Find where the given text appears and provide that cell's center as (x, y) coordinate. 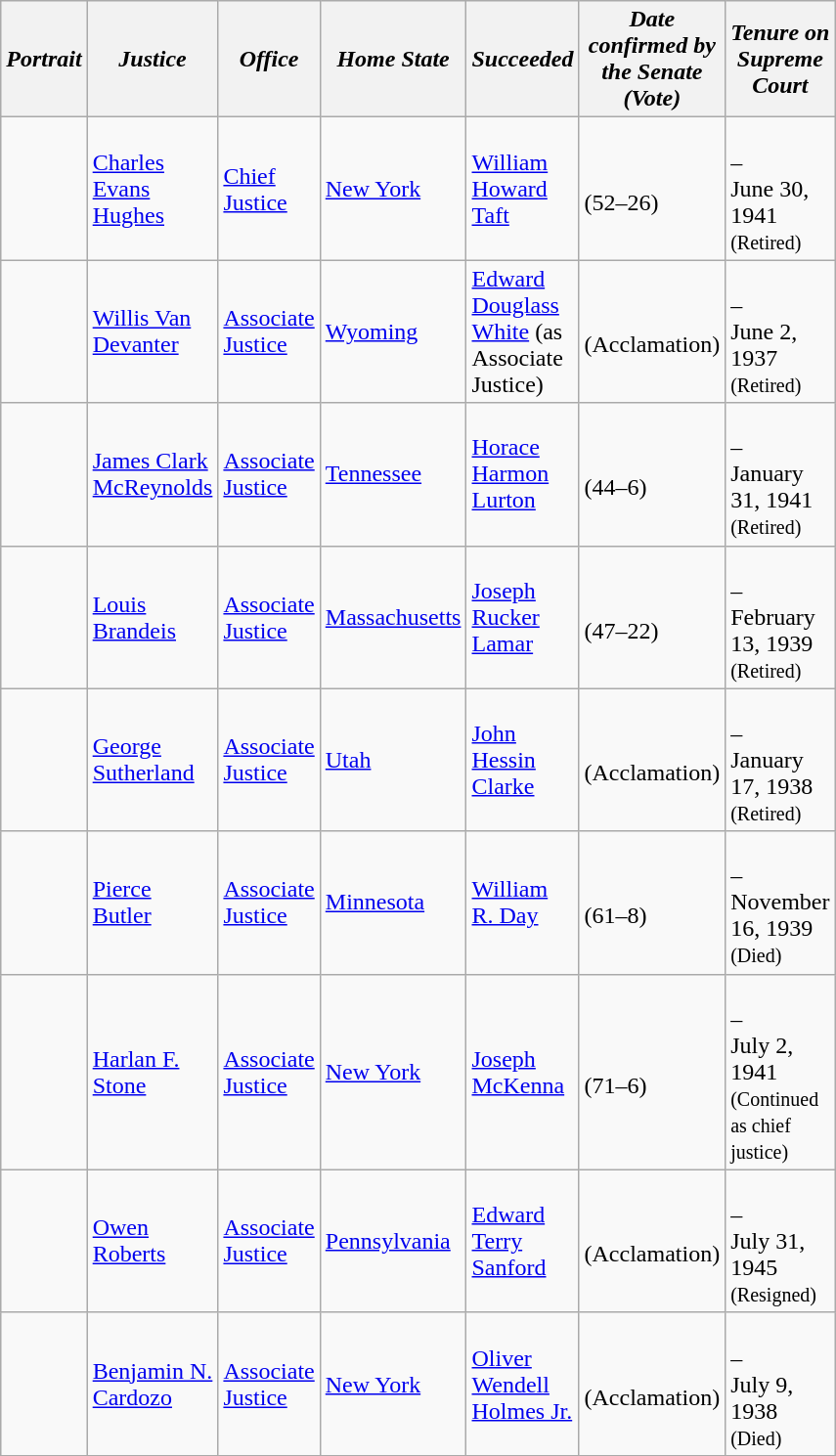
John Hessin Clarke (522, 760)
Edward Terry Sanford (522, 1241)
Charles Evans Hughes (153, 189)
George Sutherland (153, 760)
Tenure on Supreme Court (780, 59)
Wyoming (393, 331)
–February 13, 1939(Retired) (780, 617)
Succeeded (522, 59)
Joseph Rucker Lamar (522, 617)
–January 31, 1941(Retired) (780, 474)
–November 16, 1939(Died) (780, 903)
Horace Harmon Lurton (522, 474)
Joseph McKenna (522, 1072)
Home State (393, 59)
Portrait (44, 59)
–July 31, 1945(Resigned) (780, 1241)
(71–6) (652, 1072)
(47–22) (652, 617)
Massachusetts (393, 617)
Willis Van Devanter (153, 331)
Utah (393, 760)
Minnesota (393, 903)
–July 2, 1941(Continued as chief justice) (780, 1072)
William Howard Taft (522, 189)
Edward Douglass White (as Associate Justice) (522, 331)
Chief Justice (269, 189)
Pierce Butler (153, 903)
Oliver Wendell Holmes Jr. (522, 1384)
Benjamin N. Cardozo (153, 1384)
Tennessee (393, 474)
William R. Day (522, 903)
James Clark McReynolds (153, 474)
–January 17, 1938(Retired) (780, 760)
(44–6) (652, 474)
Pennsylvania (393, 1241)
(61–8) (652, 903)
Louis Brandeis (153, 617)
Harlan F. Stone (153, 1072)
–July 9, 1938(Died) (780, 1384)
Owen Roberts (153, 1241)
(52–26) (652, 189)
–June 30, 1941(Retired) (780, 189)
Date confirmed by the Senate(Vote) (652, 59)
Justice (153, 59)
–June 2, 1937(Retired) (780, 331)
Office (269, 59)
